Detect which cell encompasses the target text, then output its (x, y) center coordinate. 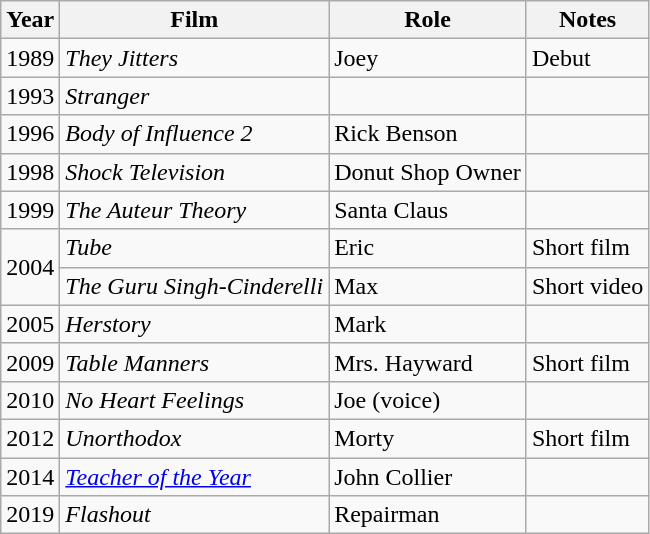
2019 (30, 515)
Joey (428, 58)
2009 (30, 362)
Rick Benson (428, 134)
Mark (428, 324)
Teacher of the Year (194, 477)
Donut Shop Owner (428, 172)
Table Manners (194, 362)
1996 (30, 134)
2004 (30, 267)
1993 (30, 96)
Mrs. Hayward (428, 362)
Flashout (194, 515)
The Auteur Theory (194, 210)
They Jitters (194, 58)
Body of Influence 2 (194, 134)
The Guru Singh-Cinderelli (194, 286)
Role (428, 20)
Notes (587, 20)
Short video (587, 286)
No Heart Feelings (194, 400)
2014 (30, 477)
1999 (30, 210)
Shock Television (194, 172)
Stranger (194, 96)
Max (428, 286)
Morty (428, 438)
Herstory (194, 324)
Joe (voice) (428, 400)
2012 (30, 438)
Unorthodox (194, 438)
Film (194, 20)
Tube (194, 248)
Debut (587, 58)
Eric (428, 248)
Santa Claus (428, 210)
1998 (30, 172)
1989 (30, 58)
2005 (30, 324)
Repairman (428, 515)
John Collier (428, 477)
2010 (30, 400)
Year (30, 20)
